Locate the cell with the specified text and output its [X, Y] center coordinate. 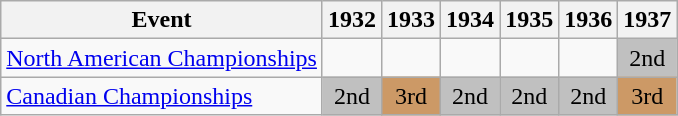
Canadian Championships [162, 96]
Event [162, 20]
North American Championships [162, 58]
1935 [530, 20]
1934 [470, 20]
1932 [352, 20]
1937 [648, 20]
1933 [412, 20]
1936 [588, 20]
